Return (x, y) of the center of cell containing provided text 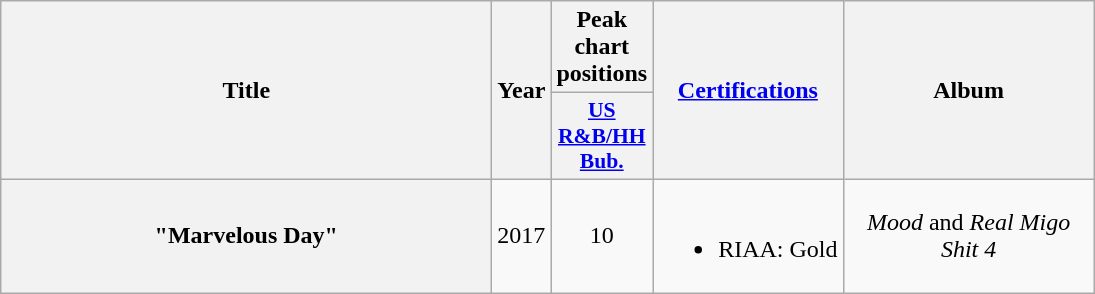
2017 (522, 236)
10 (602, 236)
Year (522, 90)
Album (968, 90)
"Marvelous Day" (246, 236)
RIAA: Gold (748, 236)
Peak chart positions (602, 47)
Certifications (748, 90)
Title (246, 90)
USR&B/HHBub. (602, 136)
Mood and Real Migo Shit 4 (968, 236)
